Provide the [X, Y] coordinate of the cell's center where the given text is located.  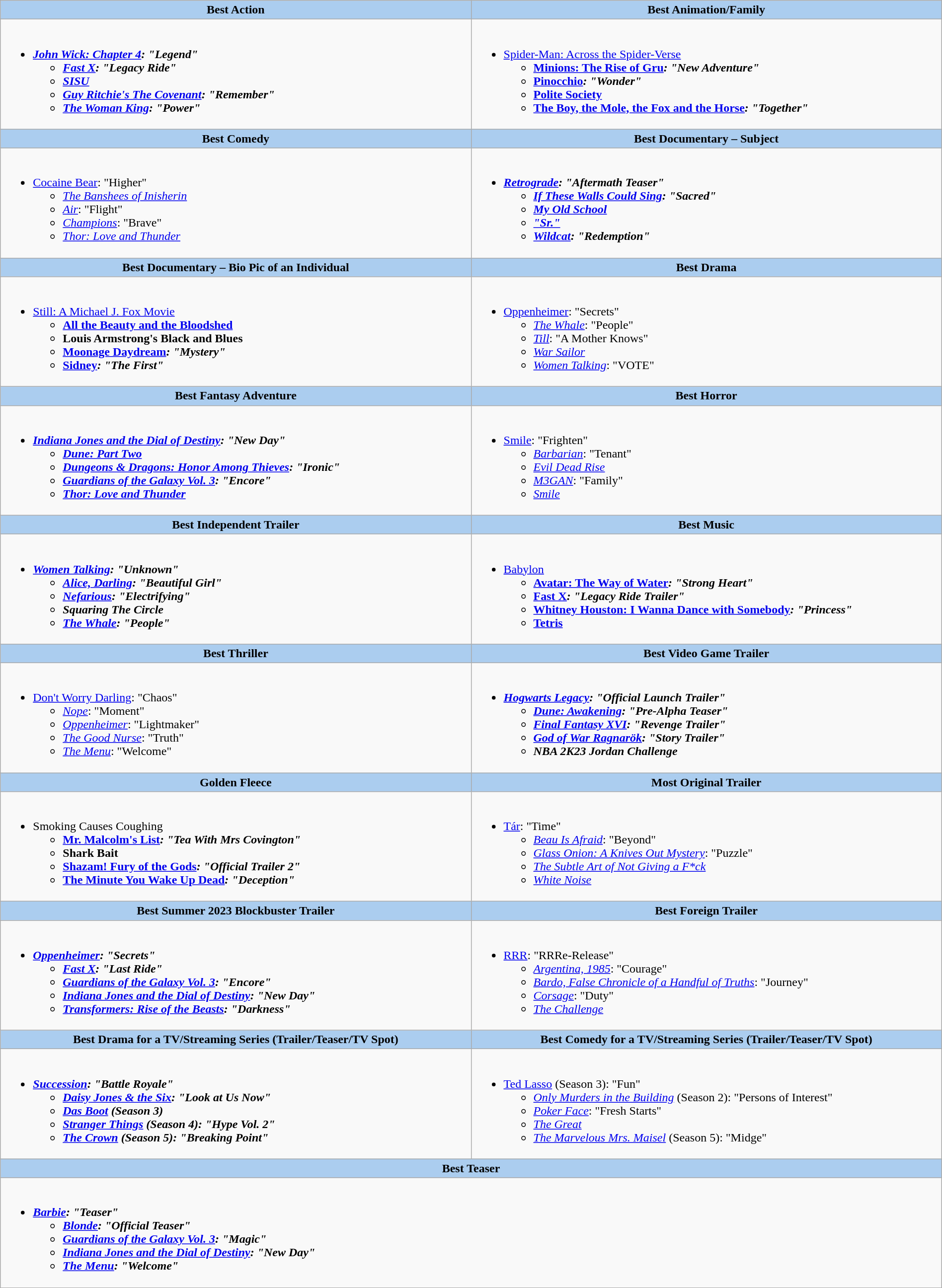
Best Summer 2023 Blockbuster Trailer [235, 911]
Oppenheimer: "Secrets"The Whale: "People"Till: "A Mother Knows"War SailorWomen Talking: "VOTE" [706, 332]
Cocaine Bear: "Higher" The Banshees of InisherinAir: "Flight"Champions: "Brave"Thor: Love and Thunder [235, 203]
Barbie: "Teaser"Blonde: "Official Teaser"Guardians of the Galaxy Vol. 3: "Magic"Indiana Jones and the Dial of Destiny: "New Day"The Menu: "Welcome" [471, 1233]
Best Documentary – Bio Pic of an Individual [235, 267]
RRR: "RRRe-Release"Argentina, 1985: "Courage"Bardo, False Chronicle of a Handful of Truths: "Journey"Corsage: "Duty"The Challenge [706, 976]
Best Comedy [235, 139]
Best Video Game Trailer [706, 653]
Best Drama for a TV/Streaming Series (Trailer/Teaser/TV Spot) [235, 1040]
John Wick: Chapter 4: "Legend"Fast X: "Legacy Ride"SISUGuy Ritchie's The Covenant: "Remember"The Woman King: "Power" [235, 75]
Tár: "Time"Beau Is Afraid: "Beyond"Glass Onion: A Knives Out Mystery: "Puzzle"The Subtle Art of Not Giving a F*ckWhite Noise [706, 846]
Best Music [706, 525]
Best Horror [706, 396]
Best Drama [706, 267]
Best Comedy for a TV/Streaming Series (Trailer/Teaser/TV Spot) [706, 1040]
Best Action [235, 10]
Still: A Michael J. Fox MovieAll the Beauty and the BloodshedLouis Armstrong's Black and BluesMoonage Daydream: "Mystery"Sidney: "The First" [235, 332]
Best Thriller [235, 653]
Smile: "Frighten"Barbarian: "Tenant"Evil Dead RiseM3GAN: "Family"Smile [706, 460]
Women Talking: "Unknown"Alice, Darling: "Beautiful Girl"Nefarious: "Electrifying"Squaring The CircleThe Whale: "People" [235, 589]
Best Documentary – Subject [706, 139]
Best Independent Trailer [235, 525]
Retrograde: "Aftermath Teaser"If These Walls Could Sing: "Sacred"My Old School"Sr."Wildcat: "Redemption" [706, 203]
Best Animation/Family [706, 10]
BabylonAvatar: The Way of Water: "Strong Heart"Fast X: "Legacy Ride Trailer"Whitney Houston: I Wanna Dance with Somebody: "Princess"Tetris [706, 589]
Don't Worry Darling: "Chaos" Nope: "Moment"Oppenheimer: "Lightmaker"The Good Nurse: "Truth"The Menu: "Welcome" [235, 717]
Best Teaser [471, 1168]
Best Foreign Trailer [706, 911]
Most Original Trailer [706, 782]
Golden Fleece [235, 782]
Best Fantasy Adventure [235, 396]
